Detect which cell encompasses the target text, then output its (x, y) center coordinate. 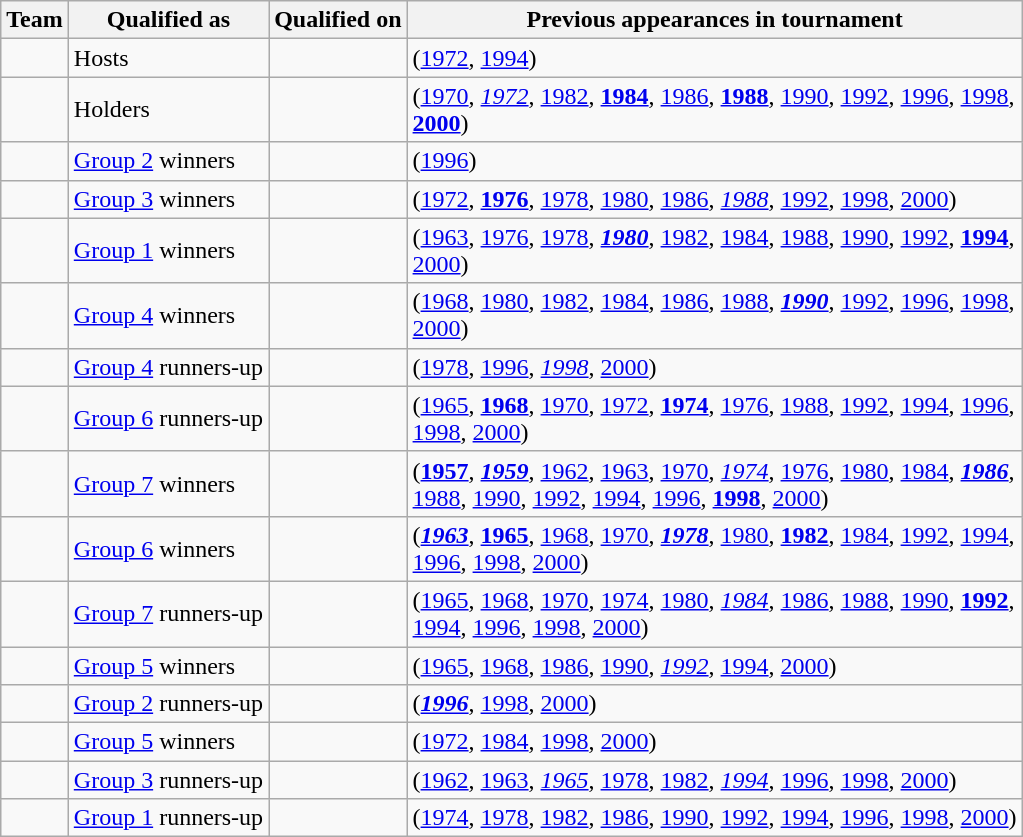
Group 1 winners (168, 250)
Qualified on (338, 20)
Team (35, 20)
(1974, 1978, 1982, 1986, 1990, 1992, 1994, 1996, 1998, 2000) (714, 818)
(1970, 1972, 1982, 1984, 1986, 1988, 1990, 1992, 1996, 1998,2000) (714, 110)
(1962, 1963, 1965, 1978, 1982, 1994, 1996, 1998, 2000) (714, 780)
(1965, 1968, 1986, 1990, 1992, 1994, 2000) (714, 665)
Group 3 winners (168, 199)
(1957, 1959, 1962, 1963, 1970, 1974, 1976, 1980, 1984, 1986,1988, 1990, 1992, 1994, 1996, 1998, 2000) (714, 484)
Group 4 winners (168, 316)
Group 7 winners (168, 484)
Previous appearances in tournament (714, 20)
Hosts (168, 58)
Qualified as (168, 20)
(1965, 1968, 1970, 1974, 1980, 1984, 1986, 1988, 1990, 1992,1994, 1996, 1998, 2000) (714, 614)
Group 4 runners-up (168, 367)
Group 2 winners (168, 161)
(1972, 1984, 1998, 2000) (714, 742)
Group 7 runners-up (168, 614)
(1996, 1998, 2000) (714, 704)
(1968, 1980, 1982, 1984, 1986, 1988, 1990, 1992, 1996, 1998,2000) (714, 316)
Group 6 runners-up (168, 418)
Group 1 runners-up (168, 818)
(1972, 1994) (714, 58)
(1965, 1968, 1970, 1972, 1974, 1976, 1988, 1992, 1994, 1996,1998, 2000) (714, 418)
(1978, 1996, 1998, 2000) (714, 367)
(1963, 1965, 1968, 1970, 1978, 1980, 1982, 1984, 1992, 1994,1996, 1998, 2000) (714, 548)
(1972, 1976, 1978, 1980, 1986, 1988, 1992, 1998, 2000) (714, 199)
Group 3 runners-up (168, 780)
Holders (168, 110)
(1996) (714, 161)
(1963, 1976, 1978, 1980, 1982, 1984, 1988, 1990, 1992, 1994,2000) (714, 250)
Group 2 runners-up (168, 704)
Group 6 winners (168, 548)
